Provide the (X, Y) coordinate of the cell's center where the given text is located.  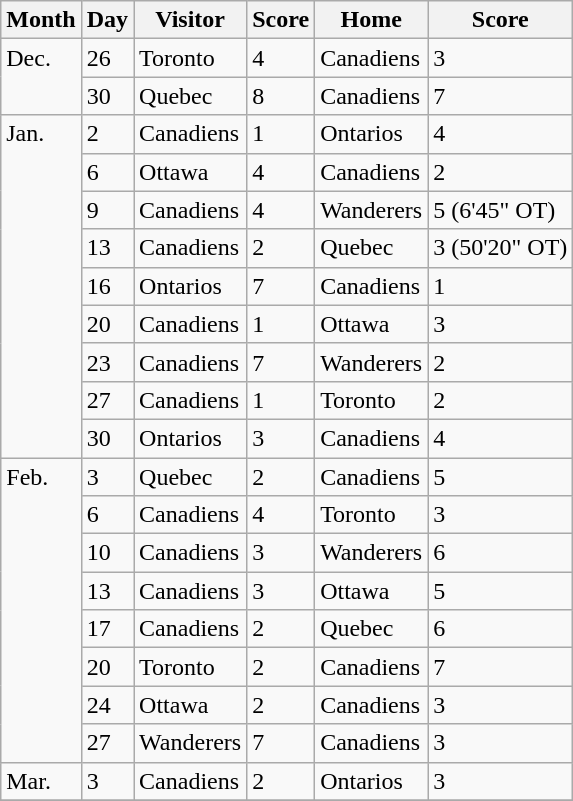
10 (107, 553)
3 (50'20" OT) (500, 248)
8 (281, 96)
Month (41, 20)
Jan. (41, 286)
Day (107, 20)
23 (107, 362)
24 (107, 705)
Visitor (190, 20)
Dec. (41, 77)
Feb. (41, 610)
Home (372, 20)
26 (107, 58)
5 (6'45" OT) (500, 210)
9 (107, 210)
16 (107, 286)
Mar. (41, 781)
17 (107, 629)
